From the cell containing the given text, extract its center point as [X, Y] coordinate. 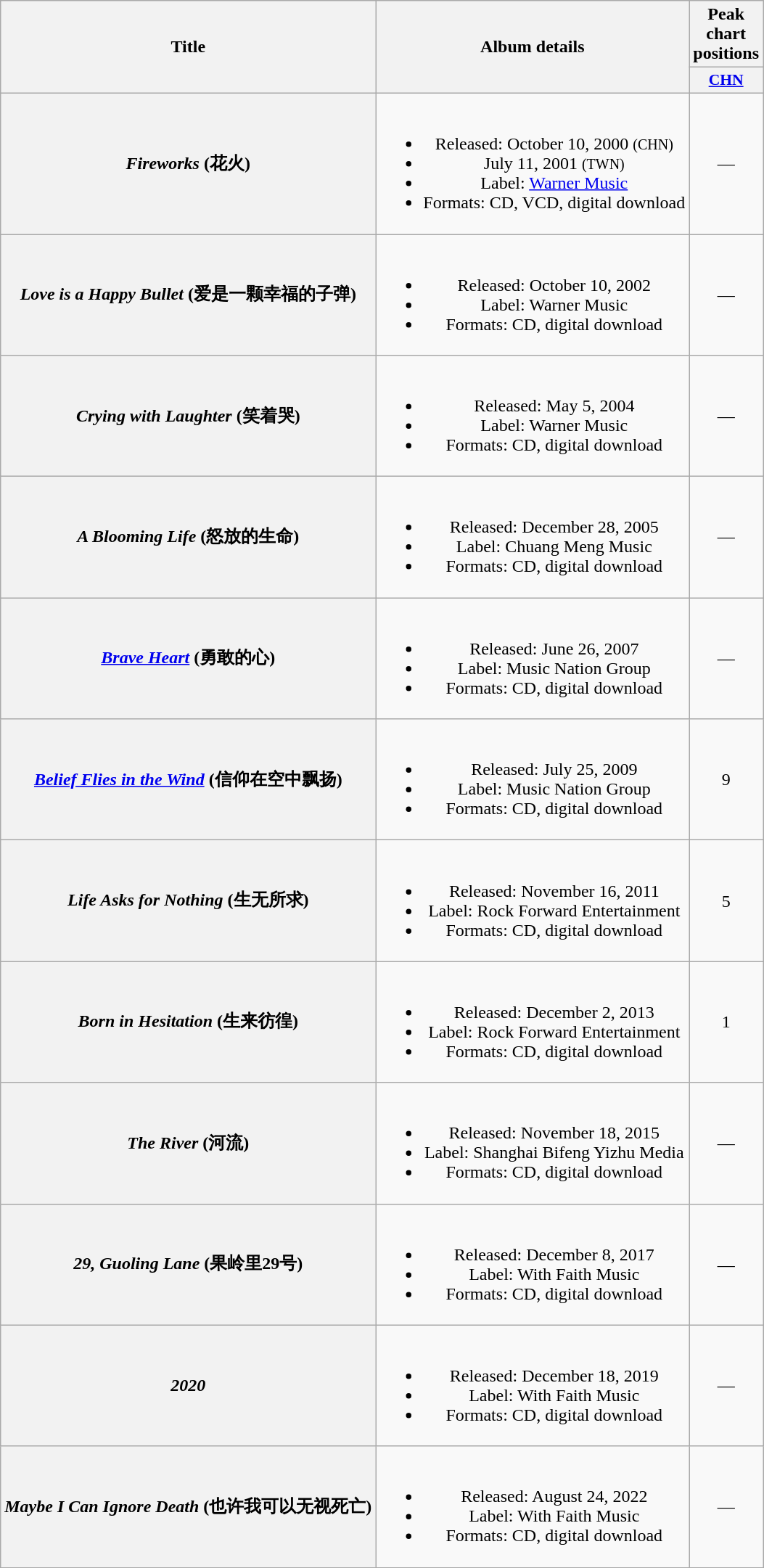
Album details [533, 47]
Maybe I Can Ignore Death (也许我可以无视死亡) [189, 1506]
5 [726, 901]
Life Asks for Nothing (生无所求) [189, 901]
Peak chart positions [726, 34]
CHN [726, 81]
9 [726, 779]
Released: November 18, 2015Label: Shanghai Bifeng Yizhu MediaFormats: CD, digital download [533, 1144]
1 [726, 1022]
29, Guoling Lane (果岭里29号) [189, 1264]
Released: August 24, 2022Label: With Faith MusicFormats: CD, digital download [533, 1506]
A Blooming Life (怒放的生命) [189, 537]
Released: December 8, 2017Label: With Faith MusicFormats: CD, digital download [533, 1264]
Brave Heart (勇敢的心) [189, 659]
Born in Hesitation (生来彷徨) [189, 1022]
Released: June 26, 2007Label: Music Nation GroupFormats: CD, digital download [533, 659]
Released: October 10, 2000 (CHN)July 11, 2001 (TWN)Label: Warner MusicFormats: CD, VCD, digital download [533, 163]
The River (河流) [189, 1144]
Fireworks (花火) [189, 163]
Released: May 5, 2004Label: Warner MusicFormats: CD, digital download [533, 416]
2020 [189, 1386]
Released: October 10, 2002Label: Warner MusicFormats: CD, digital download [533, 295]
Released: December 18, 2019Label: With Faith MusicFormats: CD, digital download [533, 1386]
Love is a Happy Bullet (爱是一颗幸福的子弹) [189, 295]
Released: July 25, 2009Label: Music Nation GroupFormats: CD, digital download [533, 779]
Released: December 2, 2013Label: Rock Forward EntertainmentFormats: CD, digital download [533, 1022]
Belief Flies in the Wind (信仰在空中飘扬) [189, 779]
Released: November 16, 2011Label: Rock Forward EntertainmentFormats: CD, digital download [533, 901]
Crying with Laughter (笑着哭) [189, 416]
Title [189, 47]
Released: December 28, 2005Label: Chuang Meng MusicFormats: CD, digital download [533, 537]
